Extract the [x, y] coordinate from the center of the cell holding the provided text.  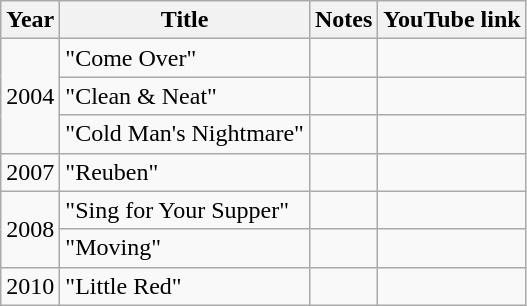
"Little Red" [185, 286]
YouTube link [452, 20]
Year [30, 20]
"Clean & Neat" [185, 96]
2008 [30, 229]
2010 [30, 286]
"Cold Man's Nightmare" [185, 134]
"Come Over" [185, 58]
"Moving" [185, 248]
"Reuben" [185, 172]
Title [185, 20]
2004 [30, 96]
"Sing for Your Supper" [185, 210]
Notes [343, 20]
2007 [30, 172]
